Provide the [X, Y] coordinate of the cell's center where the given text is located.  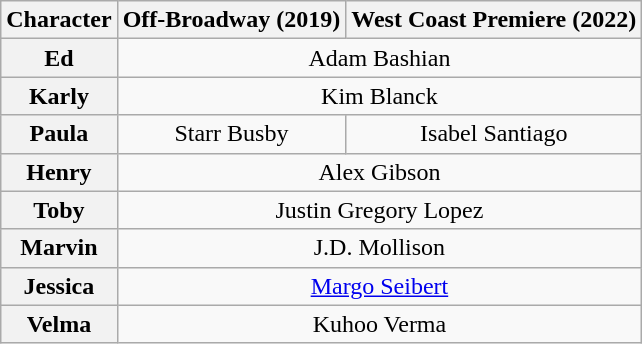
Kim Blanck [380, 96]
Character [59, 20]
J.D. Mollison [380, 248]
Marvin [59, 248]
Off-Broadway (2019) [232, 20]
Karly [59, 96]
Margo Seibert [380, 286]
Paula [59, 134]
West Coast Premiere (2022) [494, 20]
Alex Gibson [380, 172]
Toby [59, 210]
Henry [59, 172]
Kuhoo Verma [380, 324]
Justin Gregory Lopez [380, 210]
Adam Bashian [380, 58]
Velma [59, 324]
Jessica [59, 286]
Isabel Santiago [494, 134]
Starr Busby [232, 134]
Ed [59, 58]
